Locate the cell with the specified text and output its (x, y) center coordinate. 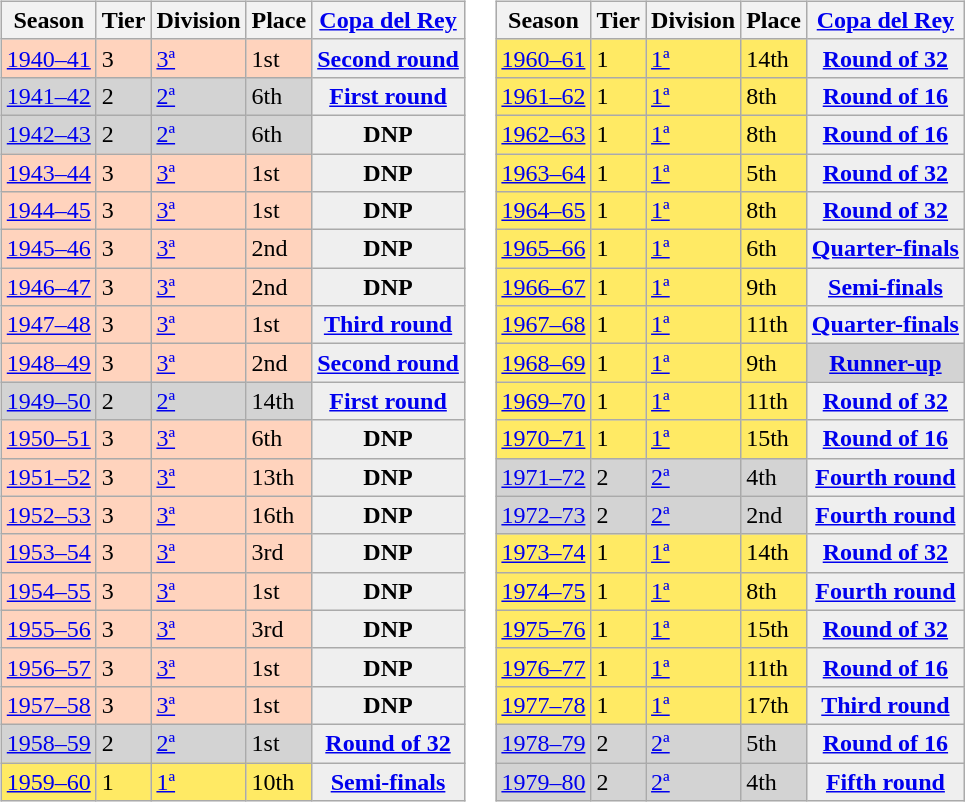
1974–75 (544, 591)
1942–43 (48, 134)
1978–79 (544, 743)
1968–69 (544, 363)
1952–53 (48, 515)
1941–42 (48, 96)
1969–70 (544, 401)
1979–80 (544, 781)
17th (774, 705)
1960–61 (544, 58)
1964–65 (544, 211)
1965–66 (544, 249)
1946–47 (48, 287)
1970–71 (544, 439)
Runner-up (885, 363)
1972–73 (544, 515)
16th (279, 515)
1954–55 (48, 591)
1961–62 (544, 96)
13th (279, 477)
1949–50 (48, 401)
1977–78 (544, 705)
1945–46 (48, 249)
1966–67 (544, 287)
1973–74 (544, 553)
1967–68 (544, 325)
1958–59 (48, 743)
1956–57 (48, 667)
1943–44 (48, 173)
1963–64 (544, 173)
1944–45 (48, 211)
1976–77 (544, 667)
1948–49 (48, 363)
1971–72 (544, 477)
1950–51 (48, 439)
1962–63 (544, 134)
1947–48 (48, 325)
1975–76 (544, 629)
1953–54 (48, 553)
1940–41 (48, 58)
1951–52 (48, 477)
10th (279, 781)
Fifth round (885, 781)
1959–60 (48, 781)
1957–58 (48, 705)
1955–56 (48, 629)
